Identify which cell holds the provided text, then report its (x, y) central coordinate. 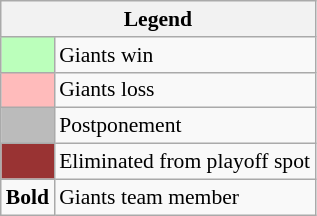
Postponement (184, 126)
Legend (158, 19)
Giants win (184, 55)
Eliminated from playoff spot (184, 162)
Giants loss (184, 90)
Giants team member (184, 197)
Bold (28, 197)
